Scan for the cell matching the given text and deliver its [x, y] coordinate at center. 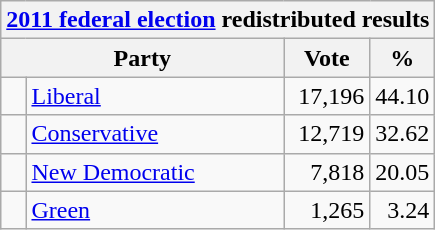
44.10 [402, 96]
7,818 [327, 172]
Green [155, 210]
2011 federal election redistributed results [218, 20]
Vote [327, 58]
% [402, 58]
Conservative [155, 134]
Party [142, 58]
12,719 [327, 134]
Liberal [155, 96]
New Democratic [155, 172]
32.62 [402, 134]
20.05 [402, 172]
17,196 [327, 96]
3.24 [402, 210]
1,265 [327, 210]
